Output the (X, Y) coordinate of the center of the cell containing the given text.  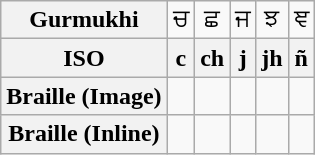
ਚ (181, 20)
Braille (Image) (84, 96)
ਝ (272, 20)
ISO (84, 58)
Gurmukhi (84, 20)
Braille (Inline) (84, 134)
c (181, 58)
ñ (301, 58)
jh (272, 58)
ਜ (243, 20)
j (243, 58)
ਞ (301, 20)
ਛ (212, 20)
ch (212, 58)
